Capture the cell that displays the provided text and extract its [x, y] central coordinate. 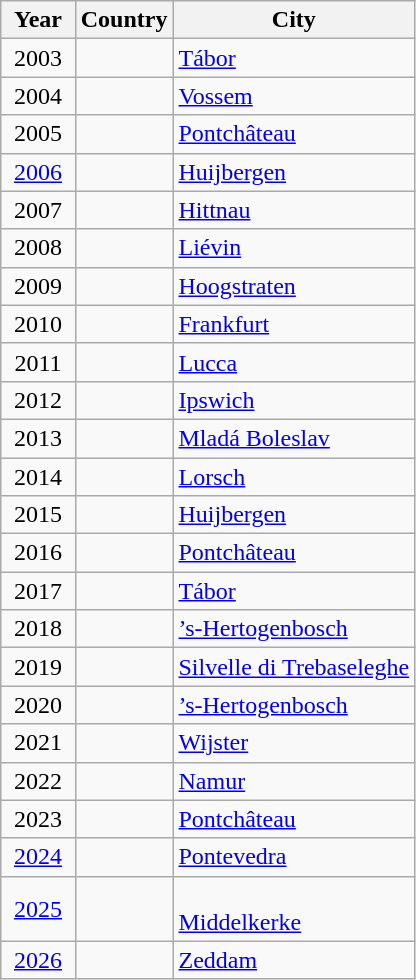
2024 [38, 857]
Wijster [294, 743]
Mladá Boleslav [294, 438]
2020 [38, 705]
2012 [38, 400]
2025 [38, 908]
2009 [38, 286]
Pontevedra [294, 857]
Country [124, 20]
Hoogstraten [294, 286]
Year [38, 20]
2021 [38, 743]
2017 [38, 591]
2026 [38, 960]
Namur [294, 781]
Vossem [294, 96]
2003 [38, 58]
Lorsch [294, 477]
Lucca [294, 362]
2019 [38, 667]
2018 [38, 629]
2007 [38, 210]
2006 [38, 172]
2015 [38, 515]
Ipswich [294, 400]
Liévin [294, 248]
Zeddam [294, 960]
2004 [38, 96]
Frankfurt [294, 324]
2016 [38, 553]
2023 [38, 819]
2022 [38, 781]
2008 [38, 248]
2011 [38, 362]
Silvelle di Trebaseleghe [294, 667]
2005 [38, 134]
Hittnau [294, 210]
2014 [38, 477]
2010 [38, 324]
2013 [38, 438]
City [294, 20]
Middelkerke [294, 908]
